Return the (x, y) coordinate for the center point of the cell that contains the specified text.  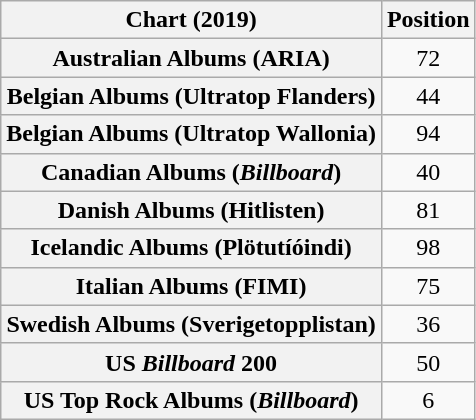
US Top Rock Albums (Billboard) (192, 400)
72 (428, 58)
81 (428, 210)
98 (428, 248)
Belgian Albums (Ultratop Flanders) (192, 96)
US Billboard 200 (192, 362)
Italian Albums (FIMI) (192, 286)
44 (428, 96)
40 (428, 172)
50 (428, 362)
Icelandic Albums (Plötutíóindi) (192, 248)
Australian Albums (ARIA) (192, 58)
36 (428, 324)
Canadian Albums (Billboard) (192, 172)
Swedish Albums (Sverigetopplistan) (192, 324)
Danish Albums (Hitlisten) (192, 210)
94 (428, 134)
Chart (2019) (192, 20)
6 (428, 400)
75 (428, 286)
Position (428, 20)
Belgian Albums (Ultratop Wallonia) (192, 134)
